Scan for the cell matching the given text and deliver its (X, Y) coordinate at center. 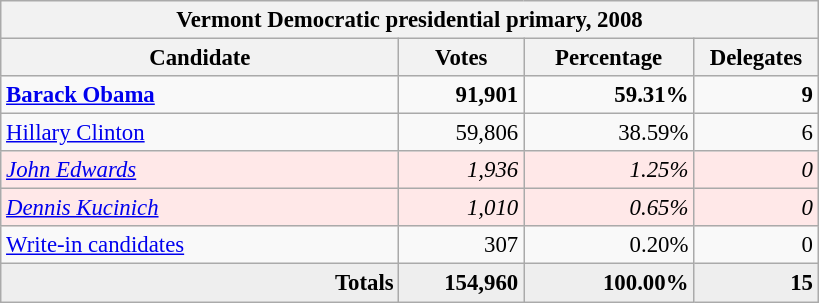
154,960 (462, 283)
Percentage (609, 58)
Barack Obama (200, 95)
John Edwards (200, 170)
91,901 (462, 95)
1.25% (609, 170)
307 (462, 245)
38.59% (609, 133)
Candidate (200, 58)
Vermont Democratic presidential primary, 2008 (410, 20)
100.00% (609, 283)
6 (756, 133)
Delegates (756, 58)
0.20% (609, 245)
Hillary Clinton (200, 133)
Votes (462, 58)
1,936 (462, 170)
1,010 (462, 208)
59,806 (462, 133)
0.65% (609, 208)
Write-in candidates (200, 245)
Totals (200, 283)
15 (756, 283)
9 (756, 95)
59.31% (609, 95)
Dennis Kucinich (200, 208)
